Scan for the cell matching the given text and deliver its (X, Y) coordinate at center. 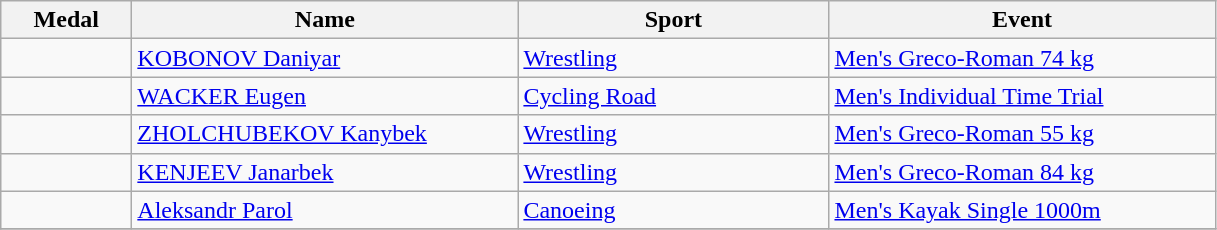
Medal (66, 20)
Aleksandr Parol (325, 210)
Canoeing (674, 210)
WACKER Eugen (325, 96)
Name (325, 20)
Men's Greco-Roman 84 kg (1022, 172)
Men's Greco-Roman 74 kg (1022, 58)
Men's Greco-Roman 55 kg (1022, 134)
KENJEEV Janarbek (325, 172)
Men's Kayak Single 1000m (1022, 210)
ZHOLCHUBEKOV Kanybek (325, 134)
Cycling Road (674, 96)
Sport (674, 20)
Event (1022, 20)
Men's Individual Time Trial (1022, 96)
KOBONOV Daniyar (325, 58)
